Find where the given text appears and provide that cell's center as (x, y) coordinate. 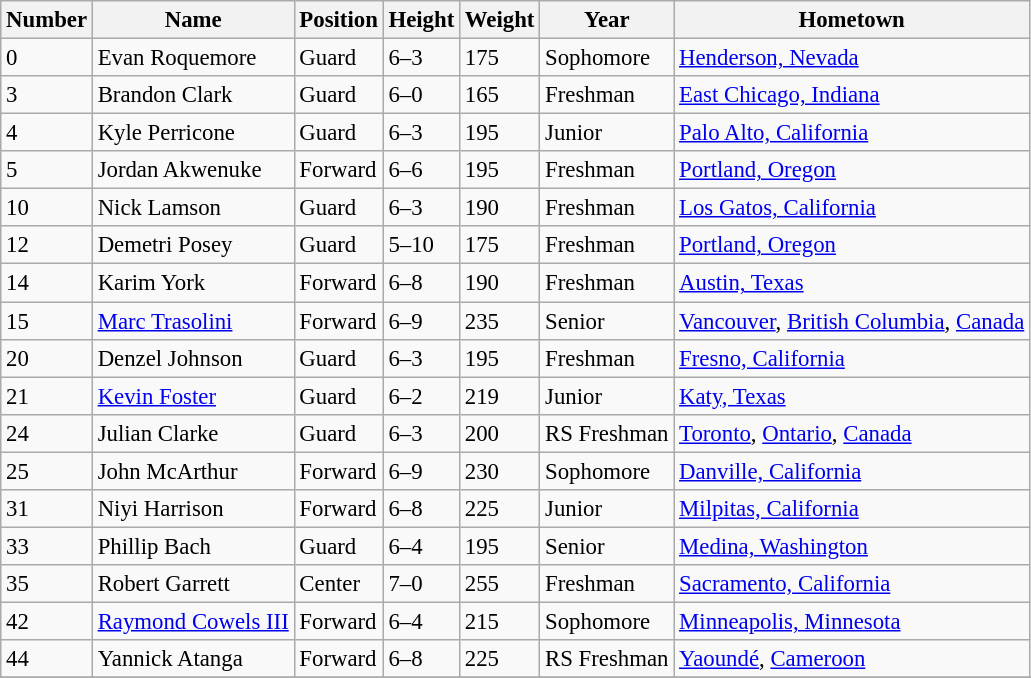
Number (47, 20)
Name (193, 20)
Yaoundé, Cameroon (852, 659)
6–6 (421, 170)
21 (47, 396)
6–2 (421, 396)
Year (607, 20)
215 (500, 621)
Julian Clarke (193, 433)
Demetri Posey (193, 245)
Raymond Cowels III (193, 621)
Marc Trasolini (193, 321)
33 (47, 546)
20 (47, 358)
Palo Alto, California (852, 133)
Center (338, 584)
7–0 (421, 584)
Medina, Washington (852, 546)
230 (500, 471)
John McArthur (193, 471)
Phillip Bach (193, 546)
165 (500, 95)
Robert Garrett (193, 584)
6–0 (421, 95)
Danville, California (852, 471)
Kevin Foster (193, 396)
Henderson, Nevada (852, 58)
Milpitas, California (852, 509)
Los Gatos, California (852, 208)
Kyle Perricone (193, 133)
24 (47, 433)
Minneapolis, Minnesota (852, 621)
35 (47, 584)
Height (421, 20)
5 (47, 170)
3 (47, 95)
4 (47, 133)
14 (47, 283)
15 (47, 321)
200 (500, 433)
42 (47, 621)
Niyi Harrison (193, 509)
Brandon Clark (193, 95)
Yannick Atanga (193, 659)
Vancouver, British Columbia, Canada (852, 321)
Karim York (193, 283)
12 (47, 245)
Fresno, California (852, 358)
235 (500, 321)
10 (47, 208)
Position (338, 20)
Weight (500, 20)
Toronto, Ontario, Canada (852, 433)
Jordan Akwenuke (193, 170)
44 (47, 659)
25 (47, 471)
Hometown (852, 20)
5–10 (421, 245)
31 (47, 509)
219 (500, 396)
Austin, Texas (852, 283)
Nick Lamson (193, 208)
255 (500, 584)
0 (47, 58)
East Chicago, Indiana (852, 95)
Katy, Texas (852, 396)
Sacramento, California (852, 584)
Evan Roquemore (193, 58)
Denzel Johnson (193, 358)
